Find where the given text appears and provide that cell's center as (x, y) coordinate. 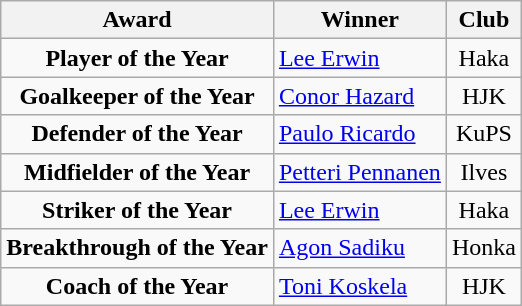
Award (138, 20)
Ilves (484, 172)
KuPS (484, 134)
Breakthrough of the Year (138, 248)
Midfielder of the Year (138, 172)
Honka (484, 248)
Agon Sadiku (360, 248)
Toni Koskela (360, 286)
Conor Hazard (360, 96)
Striker of the Year (138, 210)
Player of the Year (138, 58)
Coach of the Year (138, 286)
Paulo Ricardo (360, 134)
Goalkeeper of the Year (138, 96)
Petteri Pennanen (360, 172)
Winner (360, 20)
Club (484, 20)
Defender of the Year (138, 134)
